Search for the cell housing the specified text and yield its [x, y] center coordinate. 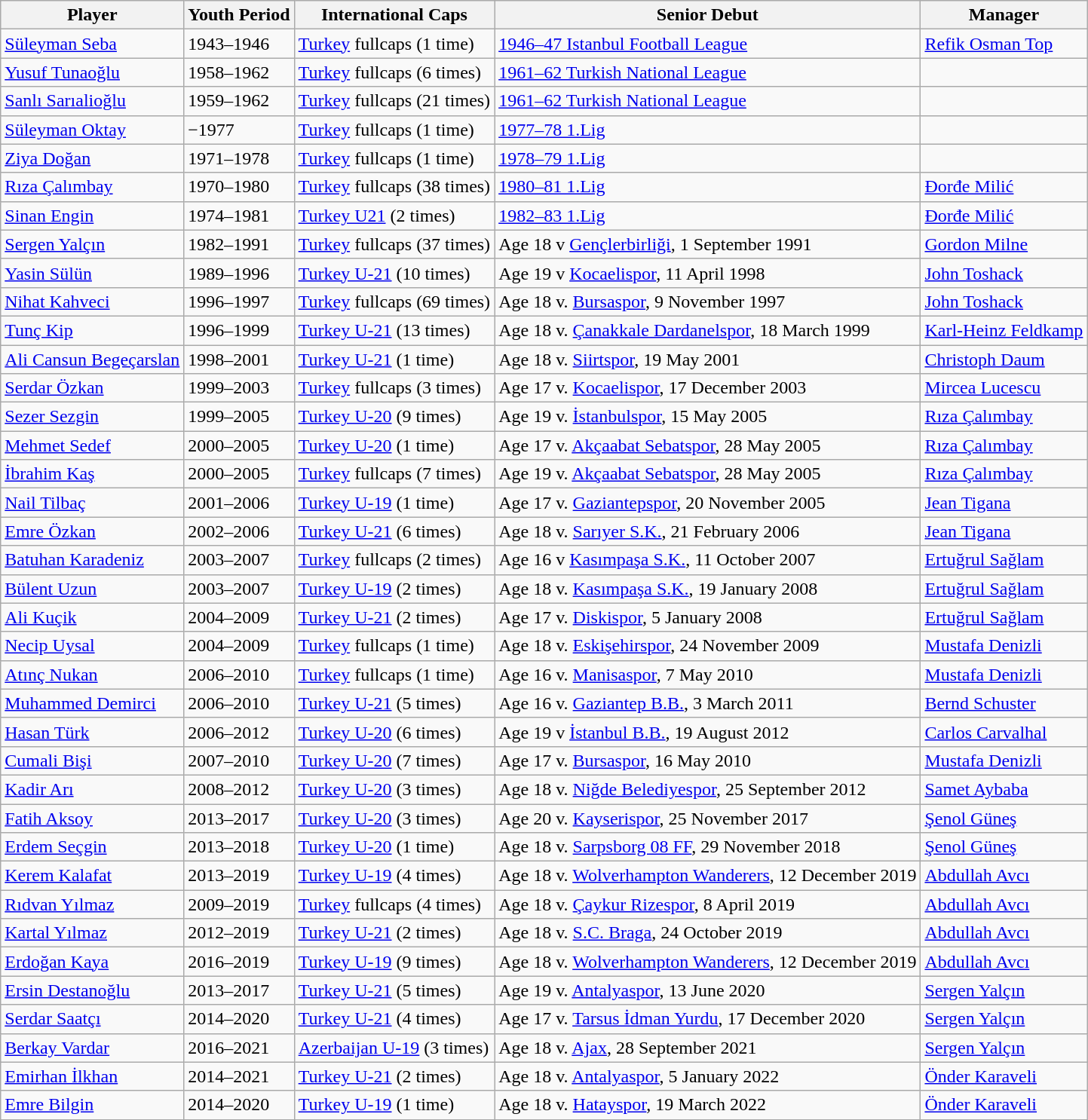
Süleyman Seba [92, 44]
1958–1962 [239, 72]
Turkey fullcaps (4 times) [394, 904]
Age 17 v. Tarsus İdman Yurdu, 17 December 2020 [707, 1019]
Turkey U-21 (4 times) [394, 1019]
1999–2005 [239, 417]
Age 17 v. Gaziantepspor, 20 November 2005 [707, 503]
Atınç Nukan [92, 675]
Emre Bilgin [92, 1105]
Age 17 v. Diskispor, 5 January 2008 [707, 617]
Turkey fullcaps (6 times) [394, 72]
Turkey fullcaps (7 times) [394, 474]
2008–2012 [239, 789]
Age 18 v. Çanakkale Dardanelspor, 18 March 1999 [707, 330]
1946–47 Istanbul Football League [707, 44]
Age 18 v. S.C. Braga, 24 October 2019 [707, 933]
1998–2001 [239, 360]
Bülent Uzun [92, 589]
İbrahim Kaş [92, 474]
Age 19 v. Antalyaspor, 13 June 2020 [707, 990]
1989–1996 [239, 273]
2012–2019 [239, 933]
Senior Debut [707, 15]
2007–2010 [239, 760]
Turkey fullcaps (38 times) [394, 187]
Hasan Türk [92, 732]
Christoph Daum [1004, 360]
Serdar Saatçı [92, 1019]
Turkey U-20 (7 times) [394, 760]
Turkey fullcaps (37 times) [394, 244]
1974–1981 [239, 216]
Age 18 v. Bursaspor, 9 November 1997 [707, 301]
Yusuf Tunaoğlu [92, 72]
Turkey U-20 (9 times) [394, 417]
Cumali Bişi [92, 760]
Age 17 v. Akçaabat Sebatspor, 28 May 2005 [707, 445]
Mehmet Sedef [92, 445]
Tunç Kip [92, 330]
2014–2021 [239, 1076]
Berkay Vardar [92, 1048]
Yasin Sülün [92, 273]
International Caps [394, 15]
Gordon Milne [1004, 244]
1996–1997 [239, 301]
Turkey U-21 (6 times) [394, 531]
2016–2021 [239, 1048]
Muhammed Demirci [92, 703]
Kerem Kalafat [92, 876]
Azerbaijan U-19 (3 times) [394, 1048]
Age 18 v. Kasımpaşa S.K., 19 January 2008 [707, 589]
Turkey U-21 (1 time) [394, 360]
Karl-Heinz Feldkamp [1004, 330]
Sinan Engin [92, 216]
Emirhan İlkhan [92, 1076]
1943–1946 [239, 44]
Turkey fullcaps (2 times) [394, 560]
Age 20 v. Kayserispor, 25 November 2017 [707, 818]
Kadir Arı [92, 789]
Age 19 v Kocaelispor, 11 April 1998 [707, 273]
Age 19 v İstanbul B.B., 19 August 2012 [707, 732]
Batuhan Karadeniz [92, 560]
1982–1991 [239, 244]
Turkey U-21 (10 times) [394, 273]
Süleyman Oktay [92, 130]
Player [92, 15]
Turkey U-19 (2 times) [394, 589]
Ali Cansun Begeçarslan [92, 360]
Age 16 v. Gaziantep B.B., 3 March 2011 [707, 703]
Age 19 v. Akçaabat Sebatspor, 28 May 2005 [707, 474]
2013–2018 [239, 847]
Age 18 v. Ajax, 28 September 2021 [707, 1048]
Erdoğan Kaya [92, 962]
1959–1962 [239, 101]
Age 18 v Gençlerbirliği, 1 September 1991 [707, 244]
2013–2019 [239, 876]
Youth Period [239, 15]
1971–1978 [239, 158]
Age 18 v. Sarıyer S.K., 21 February 2006 [707, 531]
2016–2019 [239, 962]
Age 18 v. Çaykur Rizespor, 8 April 2019 [707, 904]
2009–2019 [239, 904]
Nihat Kahveci [92, 301]
2006–2012 [239, 732]
1999–2003 [239, 388]
Sezer Sezgin [92, 417]
Age 18 v. Sarpsborg 08 FF, 29 November 2018 [707, 847]
Age 18 v. Eskişehirspor, 24 November 2009 [707, 646]
Age 19 v. İstanbulspor, 15 May 2005 [707, 417]
Serdar Özkan [92, 388]
Rıdvan Yılmaz [92, 904]
Sanlı Sarıalioğlu [92, 101]
Turkey U-20 (6 times) [394, 732]
Age 18 v. Antalyaspor, 5 January 2022 [707, 1076]
Ersin Destanoğlu [92, 990]
2002–2006 [239, 531]
Turkey fullcaps (21 times) [394, 101]
Ali Kuçik [92, 617]
−1977 [239, 130]
Age 16 v Kasımpaşa S.K., 11 October 2007 [707, 560]
Kartal Yılmaz [92, 933]
Age 16 v. Manisaspor, 7 May 2010 [707, 675]
1970–1980 [239, 187]
Emre Özkan [92, 531]
1982–83 1.Lig [707, 216]
Turkey U-21 (13 times) [394, 330]
Turkey U-19 (4 times) [394, 876]
Necip Uysal [92, 646]
Age 17 v. Kocaelispor, 17 December 2003 [707, 388]
Bernd Schuster [1004, 703]
2001–2006 [239, 503]
1978–79 1.Lig [707, 158]
Nail Tilbaç [92, 503]
1996–1999 [239, 330]
Mircea Lucescu [1004, 388]
Samet Aybaba [1004, 789]
Age 18 v. Hatayspor, 19 March 2022 [707, 1105]
Turkey U21 (2 times) [394, 216]
Turkey fullcaps (69 times) [394, 301]
Turkey fullcaps (3 times) [394, 388]
Ziya Doğan [92, 158]
Turkey U-19 (9 times) [394, 962]
Erdem Seçgin [92, 847]
Age 18 v. Siirtspor, 19 May 2001 [707, 360]
1977–78 1.Lig [707, 130]
Fatih Aksoy [92, 818]
Refik Osman Top [1004, 44]
Age 17 v. Bursaspor, 16 May 2010 [707, 760]
Age 18 v. Niğde Belediyespor, 25 September 2012 [707, 789]
1980–81 1.Lig [707, 187]
Manager [1004, 15]
Carlos Carvalhal [1004, 732]
